Output the (X, Y) coordinate of the center of the cell containing the given text.  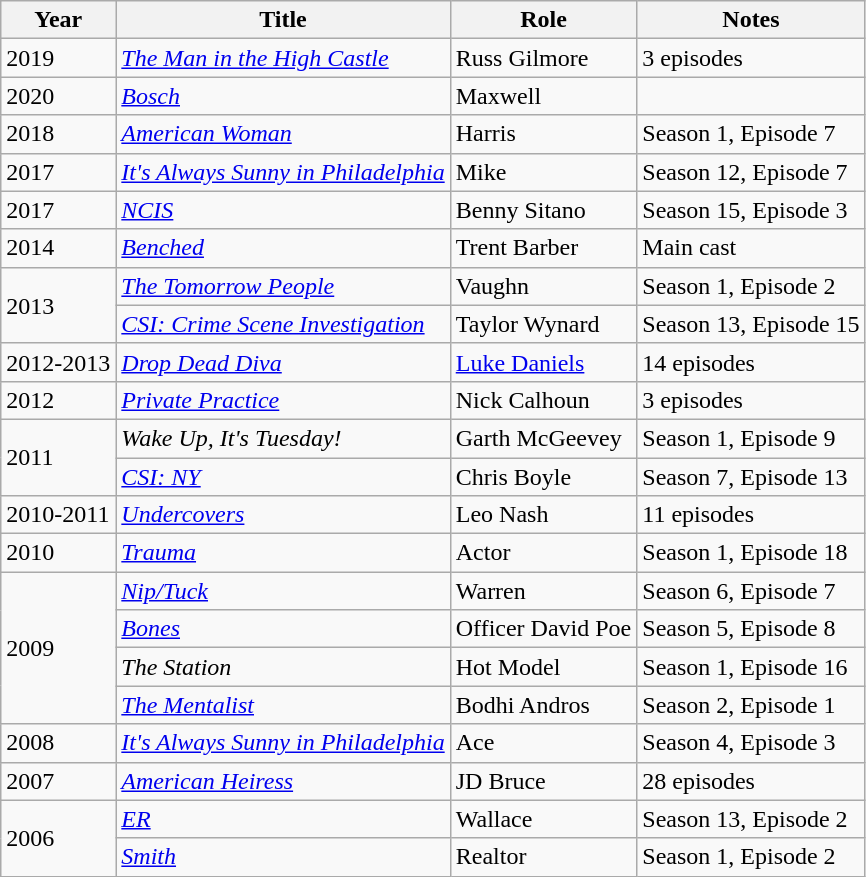
2009 (58, 648)
Season 1, Episode 16 (751, 667)
Actor (544, 553)
Bodhi Andros (544, 705)
2008 (58, 743)
Harris (544, 134)
Hot Model (544, 667)
NCIS (283, 210)
Season 1, Episode 7 (751, 134)
Warren (544, 591)
Smith (283, 857)
Bosch (283, 96)
2010 (58, 553)
Notes (751, 20)
14 episodes (751, 362)
Taylor Wynard (544, 324)
2007 (58, 781)
2013 (58, 305)
2012 (58, 400)
Season 1, Episode 9 (751, 438)
Trent Barber (544, 248)
Vaughn (544, 286)
The Tomorrow People (283, 286)
Season 2, Episode 1 (751, 705)
Season 13, Episode 2 (751, 819)
Season 5, Episode 8 (751, 629)
Garth McGeevey (544, 438)
Season 4, Episode 3 (751, 743)
Title (283, 20)
Bones (283, 629)
ER (283, 819)
2012-2013 (58, 362)
Realtor (544, 857)
CSI: Crime Scene Investigation (283, 324)
2018 (58, 134)
Ace (544, 743)
Season 7, Episode 13 (751, 477)
Main cast (751, 248)
Mike (544, 172)
Luke Daniels (544, 362)
2011 (58, 457)
Leo Nash (544, 515)
Wallace (544, 819)
CSI: NY (283, 477)
11 episodes (751, 515)
Benny Sitano (544, 210)
Wake Up, It's Tuesday! (283, 438)
Season 12, Episode 7 (751, 172)
Russ Gilmore (544, 58)
Year (58, 20)
Chris Boyle (544, 477)
Undercovers (283, 515)
The Man in the High Castle (283, 58)
2006 (58, 838)
Trauma (283, 553)
Season 13, Episode 15 (751, 324)
28 episodes (751, 781)
Role (544, 20)
The Mentalist (283, 705)
Season 15, Episode 3 (751, 210)
Drop Dead Diva (283, 362)
American Heiress (283, 781)
Officer David Poe (544, 629)
2019 (58, 58)
The Station (283, 667)
Nip/Tuck (283, 591)
Season 1, Episode 18 (751, 553)
JD Bruce (544, 781)
American Woman (283, 134)
Private Practice (283, 400)
Maxwell (544, 96)
2014 (58, 248)
Nick Calhoun (544, 400)
Season 6, Episode 7 (751, 591)
2010-2011 (58, 515)
Benched (283, 248)
2020 (58, 96)
